Detect which cell encompasses the target text, then output its (x, y) center coordinate. 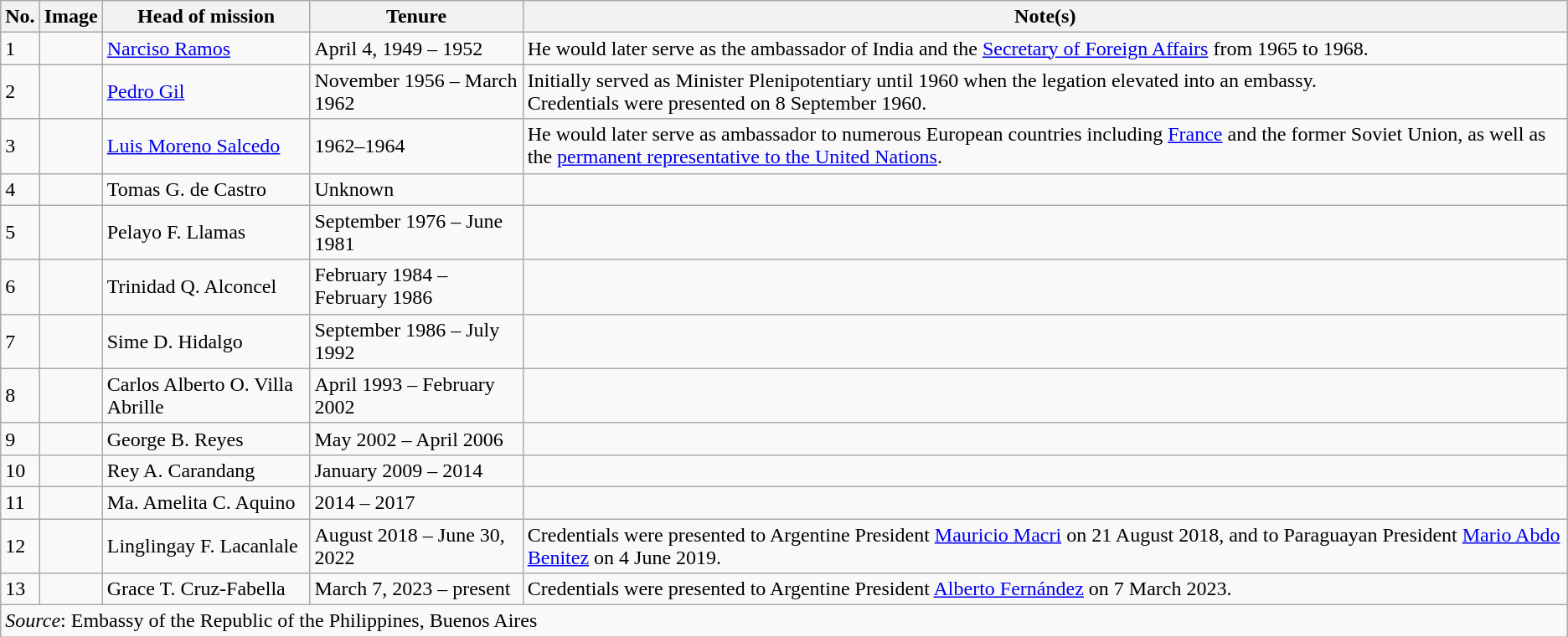
1 (20, 49)
Carlos Alberto O. Villa Abrille (206, 395)
2014 – 2017 (416, 502)
Initially served as Minister Plenipotentiary until 1960 when the legation elevated into an embassy.Credentials were presented on 8 September 1960. (1045, 92)
7 (20, 342)
January 2009 – 2014 (416, 470)
Narciso Ramos (206, 49)
Credentials were presented to Argentine President Mauricio Macri on 21 August 2018, and to Paraguayan President Mario Abdo Benitez on 4 June 2019. (1045, 546)
May 2002 – April 2006 (416, 439)
He would later serve as the ambassador of India and the Secretary of Foreign Affairs from 1965 to 1968. (1045, 49)
April 4, 1949 – 1952 (416, 49)
9 (20, 439)
6 (20, 286)
Head of mission (206, 17)
September 1986 – July 1992 (416, 342)
April 1993 – February 2002 (416, 395)
March 7, 2023 – present (416, 589)
Linglingay F. Lacanlale (206, 546)
Luis Moreno Salcedo (206, 146)
11 (20, 502)
Trinidad Q. Alconcel (206, 286)
George B. Reyes (206, 439)
Unknown (416, 189)
No. (20, 17)
Grace T. Cruz-Fabella (206, 589)
13 (20, 589)
September 1976 – June 1981 (416, 233)
August 2018 – June 30, 2022 (416, 546)
12 (20, 546)
Tenure (416, 17)
2 (20, 92)
November 1956 – March 1962 (416, 92)
1962–1964 (416, 146)
February 1984 – February 1986 (416, 286)
8 (20, 395)
Pelayo F. Llamas (206, 233)
Image (70, 17)
4 (20, 189)
Sime D. Hidalgo (206, 342)
Tomas G. de Castro (206, 189)
5 (20, 233)
10 (20, 470)
Rey A. Carandang (206, 470)
Ma. Amelita C. Aquino (206, 502)
3 (20, 146)
Credentials were presented to Argentine President Alberto Fernández on 7 March 2023. (1045, 589)
Note(s) (1045, 17)
Source: Embassy of the Republic of the Philippines, Buenos Aires (784, 621)
Pedro Gil (206, 92)
